Provide the (x, y) coordinate of the cell's center where the given text is located.  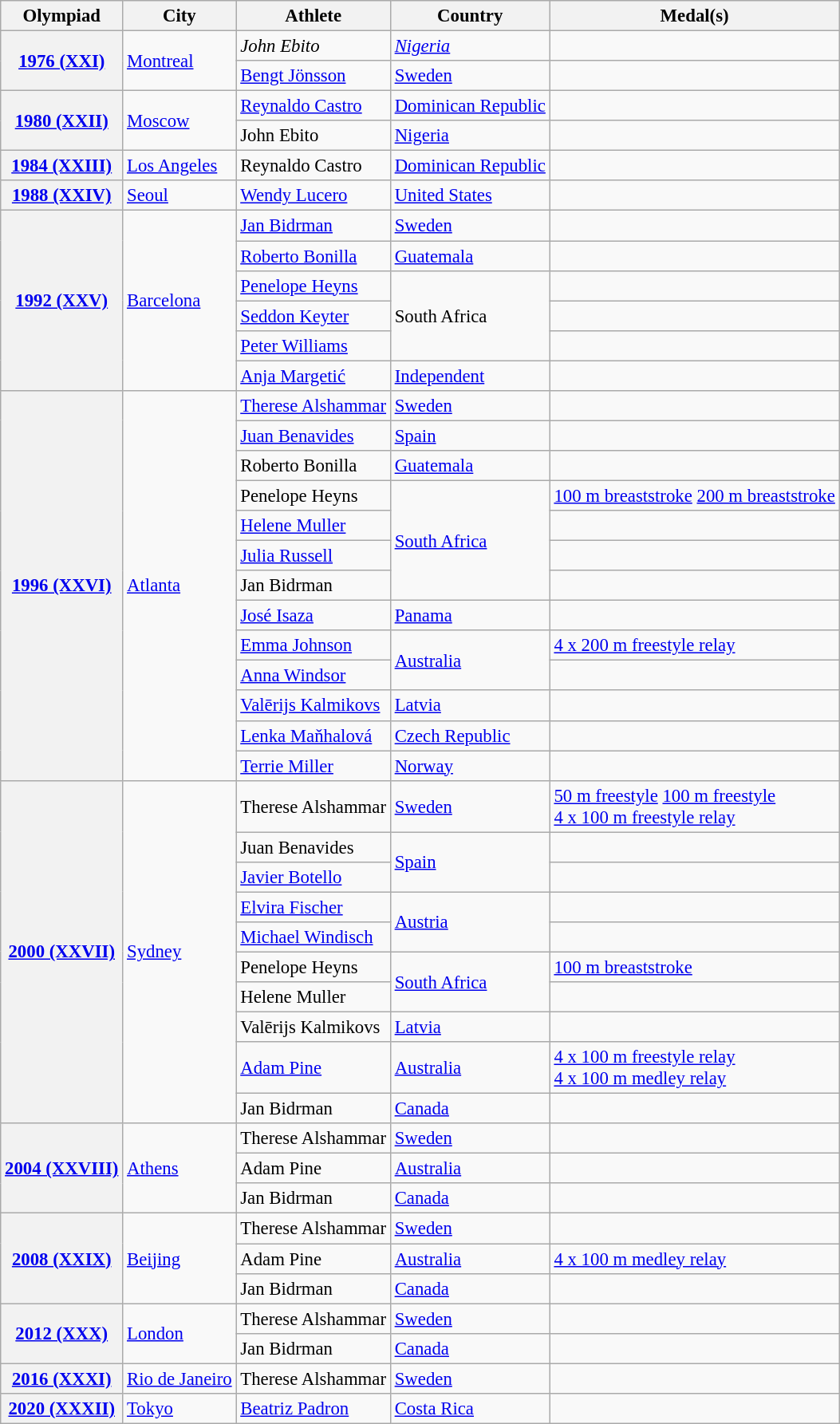
Moscow (179, 121)
Athlete (313, 16)
Peter Williams (313, 345)
Michael Windisch (313, 937)
Olympiad (62, 16)
4 x 100 m medley relay (694, 1259)
Lenka Maňhalová (313, 736)
4 x 100 m freestyle relay 4 x 100 m medley relay (694, 1067)
Bengt Jönsson (313, 76)
1976 (XXI) (62, 61)
Los Angeles (179, 166)
Beijing (179, 1259)
Terrie Miller (313, 766)
Javier Botello (313, 878)
Panama (470, 616)
Tokyo (179, 1409)
Barcelona (179, 301)
1992 (XXV) (62, 301)
100 m breaststroke 200 m breaststroke (694, 495)
Wendy Lucero (313, 195)
Sydney (179, 952)
2000 (XXVII) (62, 952)
Medal(s) (694, 16)
2004 (XXVIII) (62, 1168)
City (179, 16)
1980 (XXII) (62, 121)
Montreal (179, 61)
1984 (XXIII) (62, 166)
50 m freestyle 100 m freestyle 4 x 100 m freestyle relay (694, 806)
Elvira Fischer (313, 907)
2016 (XXXI) (62, 1379)
Julia Russell (313, 556)
Seoul (179, 195)
1996 (XXVI) (62, 586)
United States (470, 195)
Country (470, 16)
1988 (XXIV) (62, 195)
José Isaza (313, 616)
2008 (XXIX) (62, 1259)
Czech Republic (470, 736)
100 m breaststroke (694, 967)
Atlanta (179, 586)
2012 (XXX) (62, 1334)
Rio de Janeiro (179, 1379)
London (179, 1334)
Beatriz Padron (313, 1409)
Emma Johnson (313, 645)
Athens (179, 1168)
2020 (XXXII) (62, 1409)
Anja Margetić (313, 376)
Austria (470, 922)
Costa Rica (470, 1409)
Independent (470, 376)
4 x 200 m freestyle relay (694, 645)
Anna Windsor (313, 676)
Seddon Keyter (313, 316)
Norway (470, 766)
